Identify which cell holds the provided text, then report its (X, Y) central coordinate. 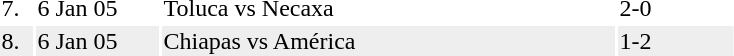
1-2 (676, 41)
6 Jan 05 (98, 41)
8. (16, 41)
Chiapas vs América (388, 41)
